Extract the [X, Y] coordinate from the center of the cell holding the provided text.  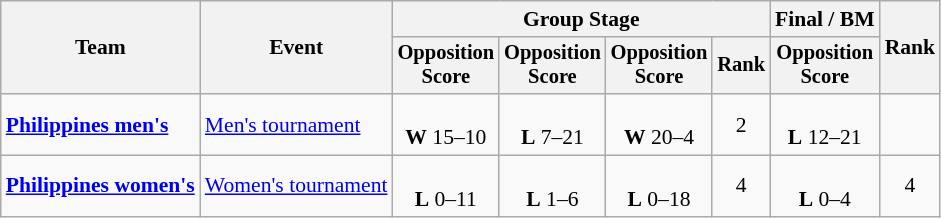
Final / BM [825, 19]
Event [296, 48]
L 0–11 [446, 186]
W 20–4 [660, 124]
Philippines men's [100, 124]
L 12–21 [825, 124]
Group Stage [582, 19]
Philippines women's [100, 186]
Men's tournament [296, 124]
Team [100, 48]
W 15–10 [446, 124]
L 1–6 [552, 186]
L 0–18 [660, 186]
L 7–21 [552, 124]
Women's tournament [296, 186]
2 [741, 124]
L 0–4 [825, 186]
